Determine the (x, y) coordinate at the center of the cell enclosing the given text.  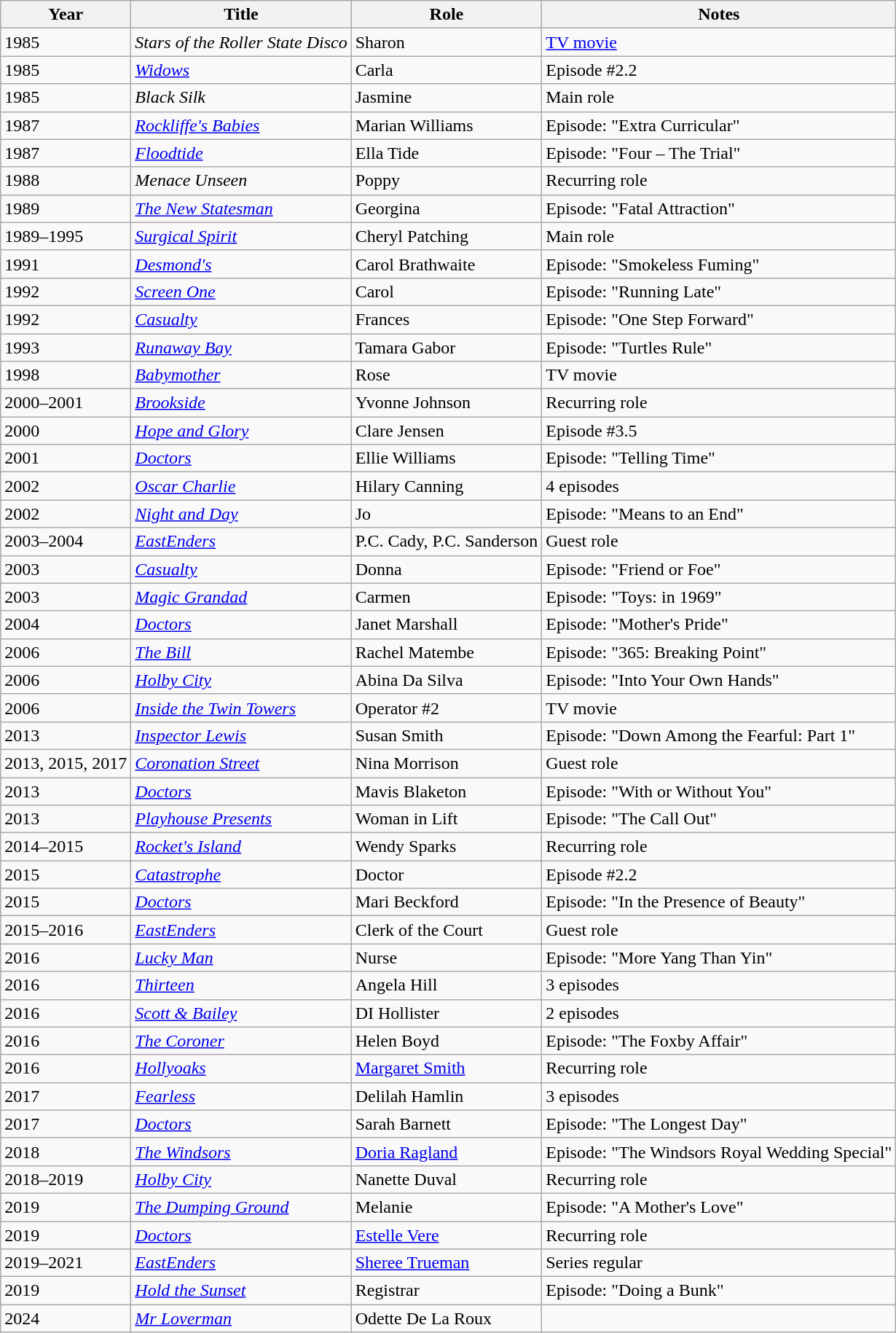
Episode: "With or Without You" (719, 791)
Episode: "One Step Forward" (719, 319)
Inside the Twin Towers (241, 708)
Surgical Spirit (241, 236)
Episode: "365: Breaking Point" (719, 652)
Sheree Trueman (447, 1263)
2 episodes (719, 1013)
Desmond's (241, 264)
Rachel Matembe (447, 652)
Ella Tide (447, 153)
Episode: "Down Among the Fearful: Part 1" (719, 735)
4 episodes (719, 486)
Hilary Canning (447, 486)
Hollyoaks (241, 1068)
Frances (447, 319)
Oscar Charlie (241, 486)
Operator #2 (447, 708)
2015–2016 (66, 930)
Episode: "Fatal Attraction" (719, 208)
Episode #3.5 (719, 431)
2019–2021 (66, 1263)
Odette De La Roux (447, 1318)
Sarah Barnett (447, 1124)
Melanie (447, 1207)
Episode: "Friend or Foe" (719, 569)
Hope and Glory (241, 431)
Magic Grandad (241, 597)
P.C. Cady, P.C. Sanderson (447, 542)
The Bill (241, 652)
Jasmine (447, 98)
Episode: "Doing a Bunk" (719, 1291)
Episode: "Four – The Trial" (719, 153)
Role (447, 15)
2018–2019 (66, 1179)
Carmen (447, 597)
Stars of the Roller State Disco (241, 42)
Sharon (447, 42)
Episode: "Extra Curricular" (719, 125)
Thirteen (241, 985)
Doctor (447, 875)
Georgina (447, 208)
Rose (447, 375)
Estelle Vere (447, 1235)
Donna (447, 569)
Poppy (447, 181)
Marian Williams (447, 125)
Playhouse Presents (241, 819)
Night and Day (241, 514)
1991 (66, 264)
The New Statesman (241, 208)
2000 (66, 431)
Episode: "Into Your Own Hands" (719, 680)
Episode: "More Yang Than Yin" (719, 958)
1998 (66, 375)
Title (241, 15)
Brookside (241, 403)
Episode: "The Call Out" (719, 819)
Floodtide (241, 153)
Registrar (447, 1291)
Woman in Lift (447, 819)
2013, 2015, 2017 (66, 763)
Notes (719, 15)
2004 (66, 625)
Wendy Sparks (447, 847)
Black Silk (241, 98)
2003–2004 (66, 542)
Coronation Street (241, 763)
Cheryl Patching (447, 236)
Nina Morrison (447, 763)
Year (66, 15)
Scott & Bailey (241, 1013)
The Coroner (241, 1041)
Angela Hill (447, 985)
Catastrophe (241, 875)
Screen One (241, 292)
Mari Beckford (447, 902)
Episode: "Telling Time" (719, 458)
Inspector Lewis (241, 735)
Mr Loverman (241, 1318)
Abina Da Silva (447, 680)
The Dumping Ground (241, 1207)
Helen Boyd (447, 1041)
DI Hollister (447, 1013)
The Windsors (241, 1152)
Episode: "In the Presence of Beauty" (719, 902)
1989–1995 (66, 236)
2018 (66, 1152)
1989 (66, 208)
Episode: "The Longest Day" (719, 1124)
Rockliffe's Babies (241, 125)
Episode: "The Windsors Royal Wedding Special" (719, 1152)
Clerk of the Court (447, 930)
Menace Unseen (241, 181)
Margaret Smith (447, 1068)
Hold the Sunset (241, 1291)
Jo (447, 514)
Ellie Williams (447, 458)
Clare Jensen (447, 431)
Delilah Hamlin (447, 1096)
Lucky Man (241, 958)
Episode: "The Foxby Affair" (719, 1041)
Fearless (241, 1096)
Carol (447, 292)
Carol Brathwaite (447, 264)
Nanette Duval (447, 1179)
Episode: "Means to an End" (719, 514)
Episode: "A Mother's Love" (719, 1207)
Rocket's Island (241, 847)
Nurse (447, 958)
Series regular (719, 1263)
Episode: "Smokeless Fuming" (719, 264)
Tamara Gabor (447, 348)
Babymother (241, 375)
Mavis Blaketon (447, 791)
Susan Smith (447, 735)
Runaway Bay (241, 348)
Yvonne Johnson (447, 403)
1993 (66, 348)
Episode: "Turtles Rule" (719, 348)
Widows (241, 70)
Janet Marshall (447, 625)
2024 (66, 1318)
Doria Ragland (447, 1152)
2014–2015 (66, 847)
Episode: "Mother's Pride" (719, 625)
Carla (447, 70)
2001 (66, 458)
Episode: "Running Late" (719, 292)
Episode: "Toys: in 1969" (719, 597)
1988 (66, 181)
2000–2001 (66, 403)
